For the text-containing cell, return its midpoint in [X, Y] coordinate format. 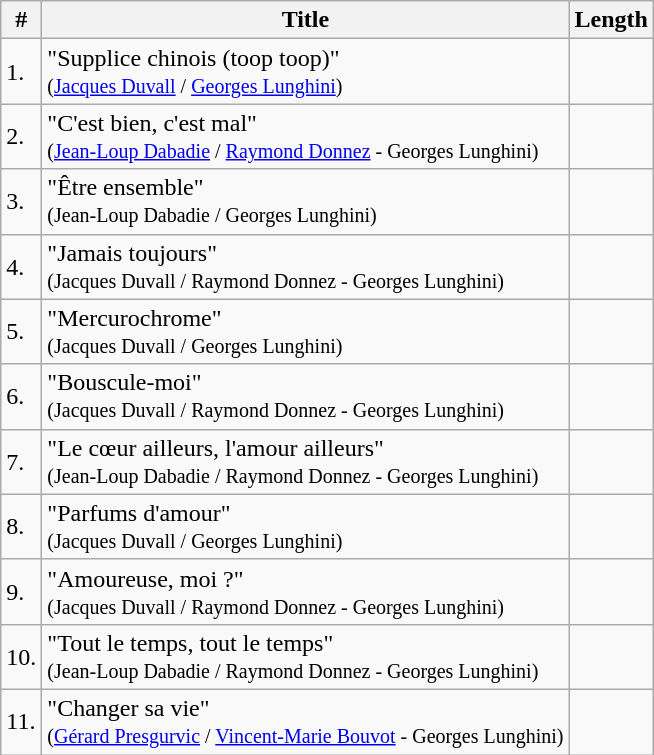
6. [22, 396]
"Mercurochrome" (Jacques Duvall / Georges Lunghini) [306, 332]
"Tout le temps, tout le temps" (Jean-Loup Dabadie / Raymond Donnez - Georges Lunghini) [306, 656]
"C'est bien, c'est mal" (Jean-Loup Dabadie / Raymond Donnez - Georges Lunghini) [306, 136]
"Jamais toujours" (Jacques Duvall / Raymond Donnez - Georges Lunghini) [306, 266]
"Le cœur ailleurs, l'amour ailleurs" (Jean-Loup Dabadie / Raymond Donnez - Georges Lunghini) [306, 462]
1. [22, 72]
9. [22, 592]
Length [611, 20]
2. [22, 136]
Title [306, 20]
"Amoureuse, moi ?" (Jacques Duvall / Raymond Donnez - Georges Lunghini) [306, 592]
4. [22, 266]
10. [22, 656]
11. [22, 722]
3. [22, 202]
"Être ensemble" (Jean-Loup Dabadie / Georges Lunghini) [306, 202]
"Parfums d'amour" (Jacques Duvall / Georges Lunghini) [306, 526]
"Changer sa vie" (Gérard Presgurvic / Vincent-Marie Bouvot - Georges Lunghini) [306, 722]
"Supplice chinois (toop toop)" (Jacques Duvall / Georges Lunghini) [306, 72]
# [22, 20]
"Bouscule-moi" (Jacques Duvall / Raymond Donnez - Georges Lunghini) [306, 396]
5. [22, 332]
8. [22, 526]
7. [22, 462]
